Output the (x, y) coordinate of the center of the cell containing the given text.  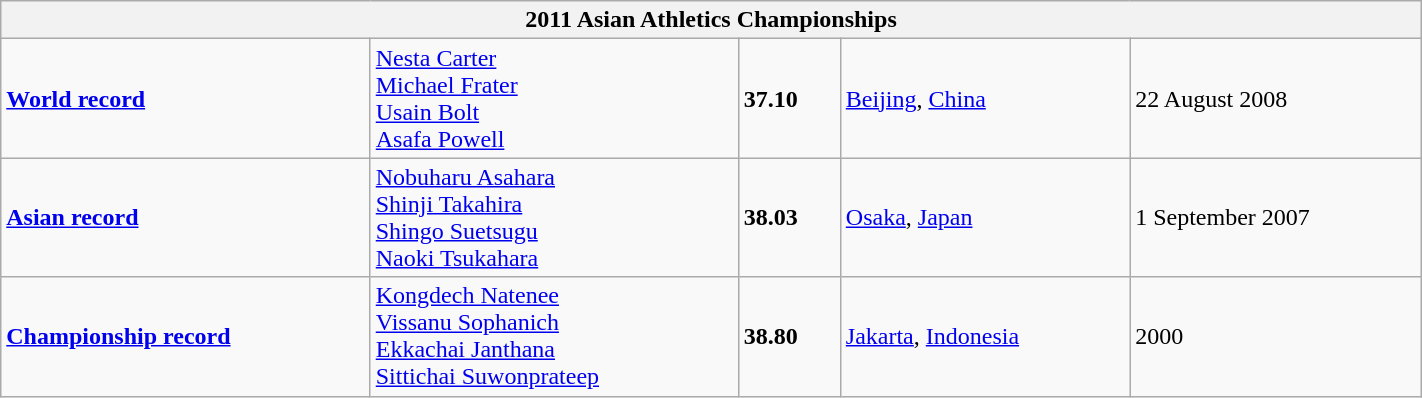
2000 (1276, 336)
Nobuharu AsaharaShinji TakahiraShingo SuetsuguNaoki Tsukahara (554, 218)
Osaka, Japan (984, 218)
2011 Asian Athletics Championships (711, 20)
Jakarta, Indonesia (984, 336)
Nesta CarterMichael FraterUsain BoltAsafa Powell (554, 98)
Asian record (186, 218)
38.80 (789, 336)
22 August 2008 (1276, 98)
38.03 (789, 218)
37.10 (789, 98)
Kongdech NateneeVissanu SophanichEkkachai JanthanaSittichai Suwonprateep (554, 336)
World record (186, 98)
Championship record (186, 336)
Beijing, China (984, 98)
1 September 2007 (1276, 218)
